Find where the given text appears and provide that cell's center as [x, y] coordinate. 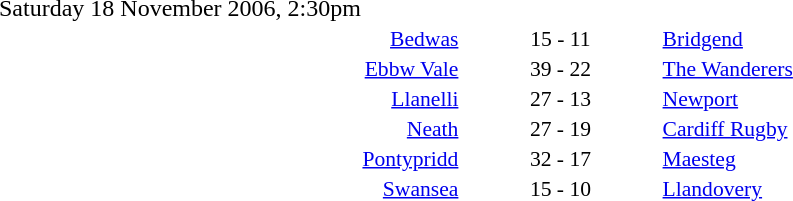
27 - 19 [560, 128]
15 - 11 [560, 38]
39 - 22 [560, 68]
27 - 13 [560, 98]
32 - 17 [560, 158]
